Scan for the cell matching the given text and deliver its (x, y) coordinate at center. 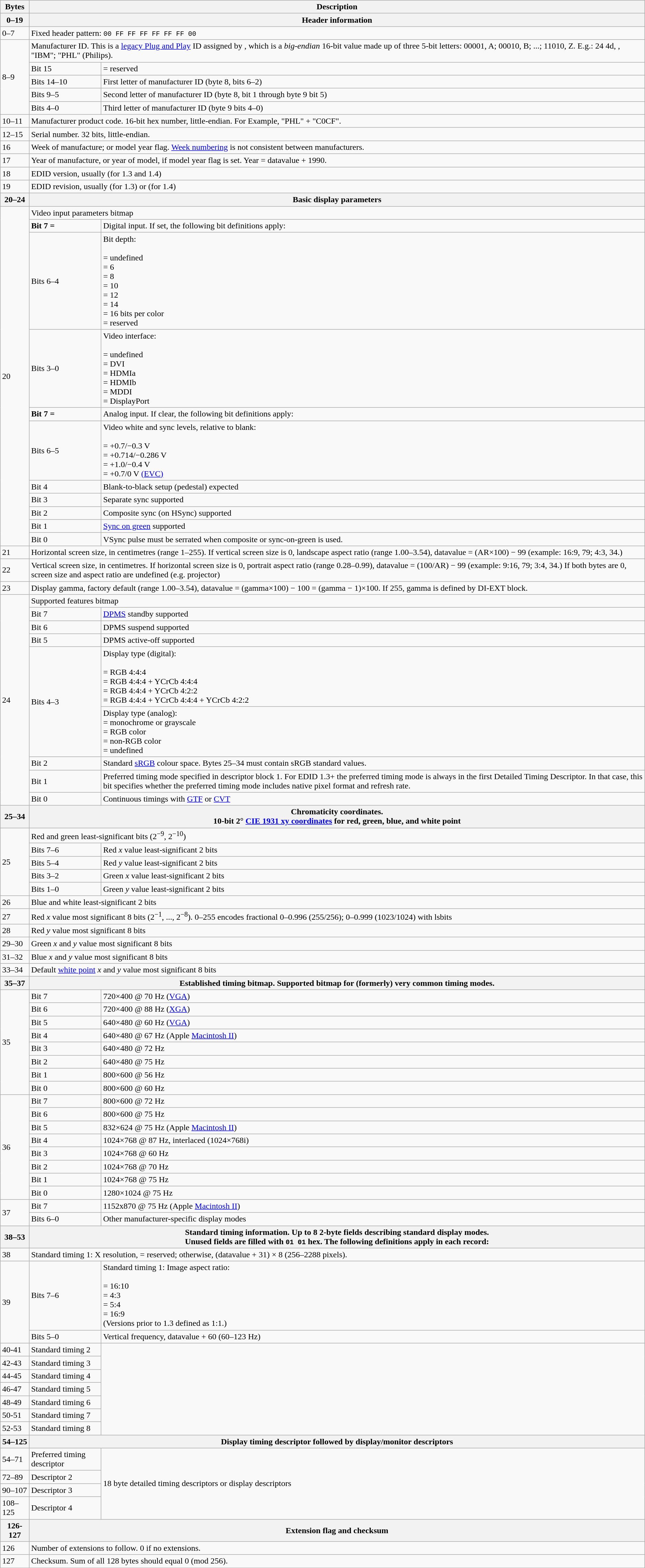
Descriptor 4 (65, 1508)
1280×1024 @ 75 Hz (373, 1193)
Display gamma, factory default (range 1.00–3.54), datavalue = (gamma×100) − 100 = (gamma − 1)×100. If 255, gamma is defined by DI-EXT block. (337, 588)
Standard timing 1: X resolution, = reserved; otherwise, (datavalue + 31) × 8 (256–2288 pixels). (337, 1255)
72–89 (15, 1477)
Standard timing 6 (65, 1402)
DPMS standby supported (373, 614)
1024×768 @ 70 Hz (373, 1167)
24 (15, 700)
Preferred timing descriptor (65, 1459)
Red and green least-significant bits (2−9, 2−10) (337, 836)
Bit depth: = undefined = 6 = 8 = 10 = 12 = 14 = 16 bits per color = reserved (373, 281)
Red x value most significant 8 bits (2−1, ..., 2−8). 0–255 encodes fractional 0–0.996 (255/256); 0–0.999 (1023/1024) with lsbits (337, 916)
Bits 6–0 (65, 1219)
Bytes (15, 7)
42-43 (15, 1363)
Other manufacturer-specific display modes (373, 1219)
DPMS suspend supported (373, 627)
Green x value least-significant 2 bits (373, 876)
Serial number. 32 bits, little-endian. (337, 134)
Number of extensions to follow. 0 if no extensions. (337, 1548)
Separate sync supported (373, 500)
Header information (337, 20)
Standard timing 7 (65, 1415)
37 (15, 1213)
Second letter of manufacturer ID (byte 8, bit 1 through byte 9 bit 5) (373, 95)
50-51 (15, 1415)
38 (15, 1255)
0–7 (15, 33)
EDID version, usually (for 1.3 and 1.4) (337, 173)
VSync pulse must be serrated when composite or sync-on-green is used. (373, 539)
Descriptor 3 (65, 1490)
Bits 9–5 (65, 95)
Descriptor 2 (65, 1477)
127 (15, 1561)
Video input parameters bitmap (337, 213)
23 (15, 588)
Bits 3–0 (65, 369)
Red y value most significant 8 bits (337, 931)
Digital input. If set, the following bit definitions apply: (373, 226)
46-47 (15, 1389)
36 (15, 1147)
DPMS active-off supported (373, 640)
Blue x and y value most significant 8 bits (337, 957)
Display type (analog): = monochrome or grayscale = RGB color = non-RGB color = undefined (373, 732)
Vertical frequency, datavalue + 60 (60–123 Hz) (373, 1337)
31–32 (15, 957)
33–34 (15, 970)
28 (15, 931)
Display type (digital): = RGB 4:4:4 = RGB 4:4:4 + YCrCb 4:4:4 = RGB 4:4:4 + YCrCb 4:2:2 = RGB 4:4:4 + YCrCb 4:4:4 + YCrCb 4:2:2 (373, 677)
Bits 5–4 (65, 863)
Green x and y value most significant 8 bits (337, 944)
Extension flag and checksum (337, 1530)
44-45 (15, 1376)
21 (15, 552)
126-127 (15, 1530)
Standard timing 8 (65, 1428)
640×480 @ 67 Hz (Apple Macintosh II) (373, 1035)
Analog input. If clear, the following bit definitions apply: (373, 414)
Continuous timings with GTF or CVT (373, 799)
Week of manufacture; or model year flag. Week numbering is not consistent between manufacturers. (337, 147)
Standard sRGB colour space. Bytes 25–34 must contain sRGB standard values. (373, 763)
1024×768 @ 87 Hz, interlaced (1024×768i) (373, 1141)
40-41 (15, 1350)
720×400 @ 70 Hz (VGA) (373, 996)
Standard timing 5 (65, 1389)
Green y value least-significant 2 bits (373, 889)
800×600 @ 75 Hz (373, 1114)
Blank-to-black setup (pedestal) expected (373, 487)
27 (15, 916)
Established timing bitmap. Supported bitmap for (formerly) very common timing modes. (337, 983)
First letter of manufacturer ID (byte 8, bits 6–2) (373, 82)
Bits 5–0 (65, 1337)
20 (15, 376)
640×480 @ 72 Hz (373, 1049)
Fixed header pattern: 00 FF FF FF FF FF FF 00 (337, 33)
Red y value least-significant 2 bits (373, 863)
832×624 @ 75 Hz (Apple Macintosh II) (373, 1127)
Display timing descriptor followed by display/monitor descriptors (337, 1442)
18 (15, 173)
Chromaticity coordinates. 10-bit 2° CIE 1931 xy coordinates for red, green, blue, and white point (337, 816)
20–24 (15, 200)
640×480 @ 75 Hz (373, 1062)
Bits 6–4 (65, 281)
Standard timing 1: Image aspect ratio: = 16:10 = 4:3 = 5:4 = 16:9 (Versions prior to 1.3 defined as 1:1.) (373, 1296)
108–125 (15, 1508)
25–34 (15, 816)
Year of manufacture, or year of model, if model year flag is set. Year = datavalue + 1990. (337, 160)
35 (15, 1042)
Standard timing 3 (65, 1363)
Bits 14–10 (65, 82)
800×600 @ 72 Hz (373, 1101)
= reserved (373, 69)
126 (15, 1548)
1152x870 @ 75 Hz (Apple Macintosh II) (373, 1206)
39 (15, 1302)
25 (15, 862)
17 (15, 160)
35–37 (15, 983)
Checksum. Sum of all 128 bytes should equal 0 (mod 256). (337, 1561)
Default white point x and y value most significant 8 bits (337, 970)
Bits 1–0 (65, 889)
EDID revision, usually (for 1.3) or (for 1.4) (337, 187)
Video white and sync levels, relative to blank: = +0.7/−0.3 V = +0.714/−0.286 V = +1.0/−0.4 V = +0.7/0 V (EVC) (373, 451)
54–125 (15, 1442)
90–107 (15, 1490)
26 (15, 902)
Sync on green supported (373, 526)
Bits 4–0 (65, 108)
19 (15, 187)
22 (15, 570)
Supported features bitmap (337, 601)
52-53 (15, 1428)
Basic display parameters (337, 200)
Bits 6–5 (65, 451)
Bits 4–3 (65, 702)
16 (15, 147)
Video interface: = undefined = DVI = HDMIa = HDMIb = MDDI = DisplayPort (373, 369)
0–19 (15, 20)
18 byte detailed timing descriptors or display descriptors (373, 1484)
48-49 (15, 1402)
38–53 (15, 1237)
800×600 @ 60 Hz (373, 1088)
54–71 (15, 1459)
29–30 (15, 944)
Bit 15 (65, 69)
Manufacturer product code. 16-bit hex number, little-endian. For Example, "PHL" + "C0CF". (337, 121)
12–15 (15, 134)
8–9 (15, 77)
720×400 @ 88 Hz (XGA) (373, 1009)
Third letter of manufacturer ID (byte 9 bits 4–0) (373, 108)
Standard timing 2 (65, 1350)
Blue and white least-significant 2 bits (337, 902)
Description (337, 7)
Bits 3–2 (65, 876)
1024×768 @ 75 Hz (373, 1180)
Red x value least-significant 2 bits (373, 850)
Composite sync (on HSync) supported (373, 513)
640×480 @ 60 Hz (VGA) (373, 1022)
800×600 @ 56 Hz (373, 1075)
Standard timing 4 (65, 1376)
1024×768 @ 60 Hz (373, 1154)
10–11 (15, 121)
